For the text-containing cell, return its midpoint in (x, y) coordinate format. 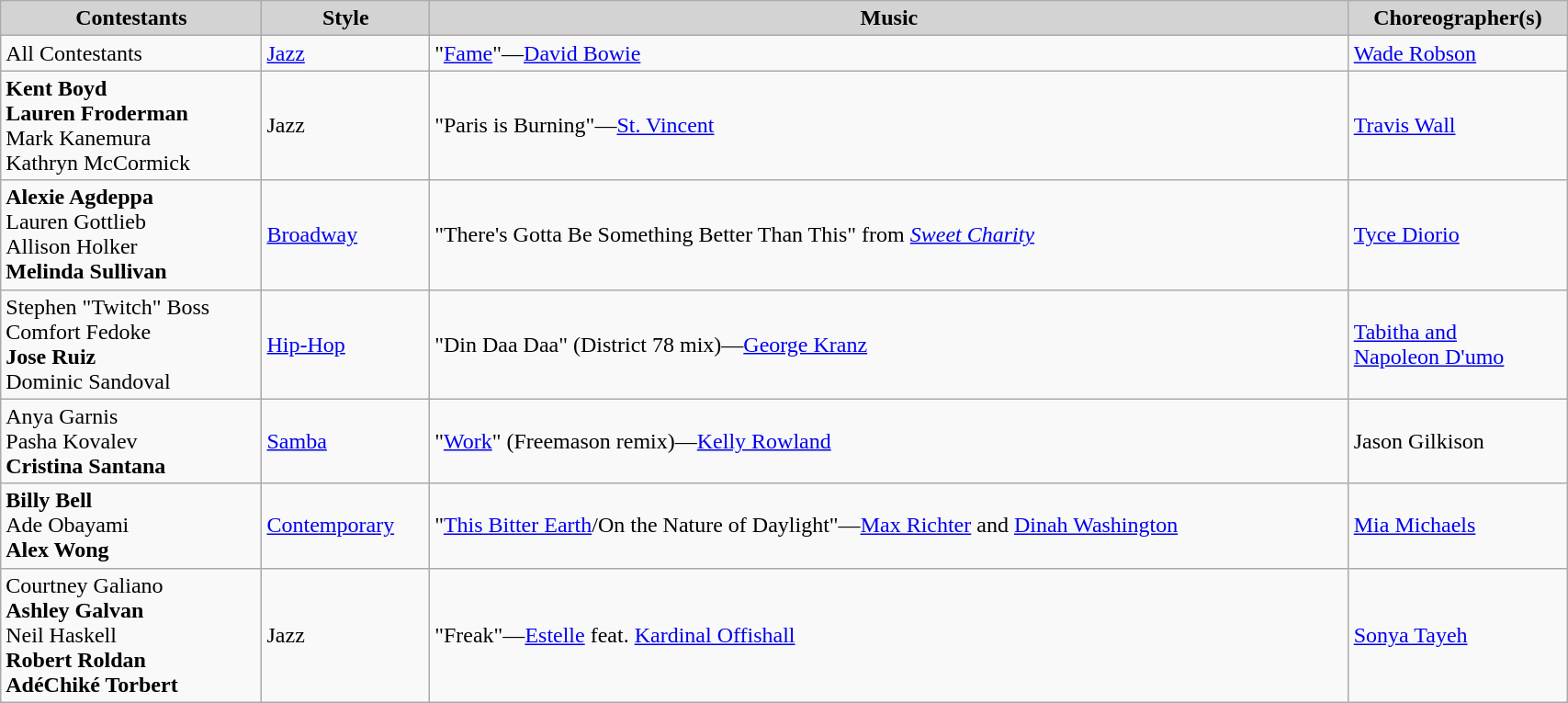
Choreographer(s) (1457, 18)
Music (889, 18)
Alexie AgdeppaLauren GottliebAllison HolkerMelinda Sullivan (131, 235)
Stephen "Twitch" BossComfort FedokeJose RuizDominic Sandoval (131, 344)
Contestants (131, 18)
Sonya Tayeh (1457, 635)
"There's Gotta Be Something Better Than This" from Sweet Charity (889, 235)
"Freak"—Estelle feat. Kardinal Offishall (889, 635)
Anya GarnisPasha KovalevCristina Santana (131, 441)
"Fame"—David Bowie (889, 53)
Hip-Hop (345, 344)
Travis Wall (1457, 125)
Wade Robson (1457, 53)
Jason Gilkison (1457, 441)
Broadway (345, 235)
Kent BoydLauren FrodermanMark KanemuraKathryn McCormick (131, 125)
"Work" (Freemason remix)—Kelly Rowland (889, 441)
"Din Daa Daa" (District 78 mix)—George Kranz (889, 344)
"Paris is Burning"—St. Vincent (889, 125)
Tyce Diorio (1457, 235)
Contemporary (345, 526)
Mia Michaels (1457, 526)
Courtney GalianoAshley GalvanNeil HaskellRobert RoldanAdéChiké Torbert (131, 635)
Style (345, 18)
"This Bitter Earth/On the Nature of Daylight"—Max Richter and Dinah Washington (889, 526)
Tabitha andNapoleon D'umo (1457, 344)
All Contestants (131, 53)
Samba (345, 441)
Billy BellAde ObayamiAlex Wong (131, 526)
